Determine the [X, Y] coordinate at the center of the cell enclosing the given text.  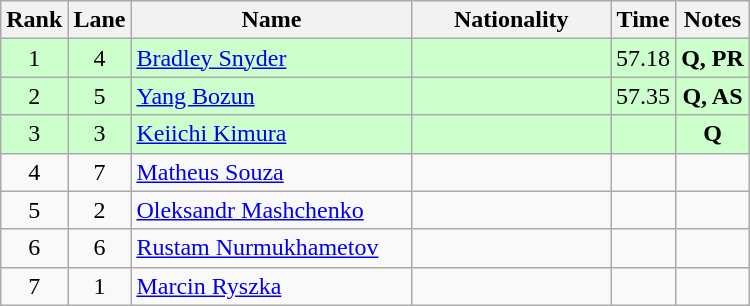
Oleksandr Mashchenko [272, 210]
57.35 [644, 96]
Q [713, 134]
Marcin Ryszka [272, 286]
57.18 [644, 58]
Rustam Nurmukhametov [272, 248]
Time [644, 20]
Name [272, 20]
Q, AS [713, 96]
Lane [100, 20]
Rank [34, 20]
Keiichi Kimura [272, 134]
Notes [713, 20]
Matheus Souza [272, 172]
Nationality [512, 20]
Bradley Snyder [272, 58]
Yang Bozun [272, 96]
Q, PR [713, 58]
